Output the [X, Y] coordinate of the center of the cell containing the given text.  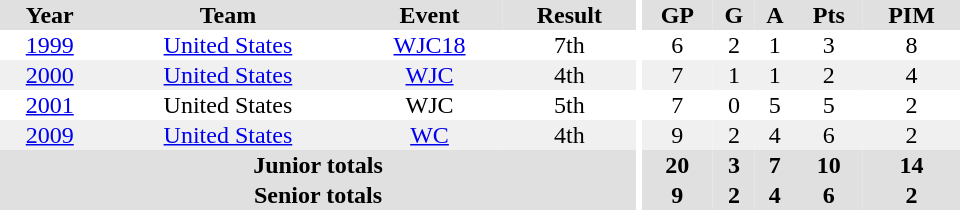
8 [912, 45]
1999 [50, 45]
5th [570, 105]
WJC18 [429, 45]
2000 [50, 75]
Result [570, 15]
G [734, 15]
10 [829, 165]
0 [734, 105]
PIM [912, 15]
A [775, 15]
Senior totals [318, 195]
Pts [829, 15]
Year [50, 15]
2009 [50, 135]
Junior totals [318, 165]
7th [570, 45]
2001 [50, 105]
WC [429, 135]
20 [678, 165]
Event [429, 15]
Team [228, 15]
14 [912, 165]
GP [678, 15]
